Search for the cell housing the specified text and yield its [x, y] center coordinate. 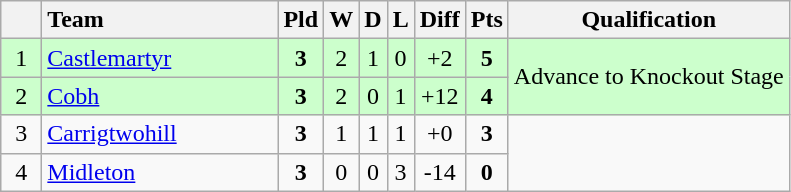
Advance to Knockout Stage [648, 77]
Diff [440, 20]
W [342, 20]
Qualification [648, 20]
+2 [440, 58]
Team [160, 20]
Pts [486, 20]
+12 [440, 96]
D [373, 20]
L [400, 20]
Cobh [160, 96]
Carrigtwohill [160, 134]
+0 [440, 134]
Pld [301, 20]
5 [486, 58]
-14 [440, 172]
Midleton [160, 172]
Castlemartyr [160, 58]
